Identify which cell holds the provided text, then report its (x, y) central coordinate. 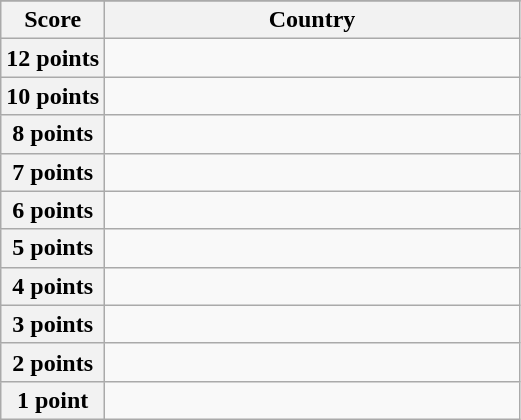
3 points (53, 324)
2 points (53, 362)
5 points (53, 248)
7 points (53, 172)
12 points (53, 58)
10 points (53, 96)
Country (312, 20)
4 points (53, 286)
6 points (53, 210)
8 points (53, 134)
1 point (53, 400)
Score (53, 20)
